Scan for the cell matching the given text and deliver its [x, y] coordinate at center. 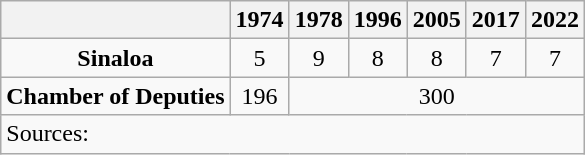
300 [436, 96]
2017 [496, 20]
Sources: [293, 134]
9 [318, 58]
2022 [554, 20]
2005 [436, 20]
Sinaloa [116, 58]
Chamber of Deputies [116, 96]
196 [260, 96]
1996 [378, 20]
1974 [260, 20]
5 [260, 58]
1978 [318, 20]
